From the cell containing the given text, extract its center point as (X, Y) coordinate. 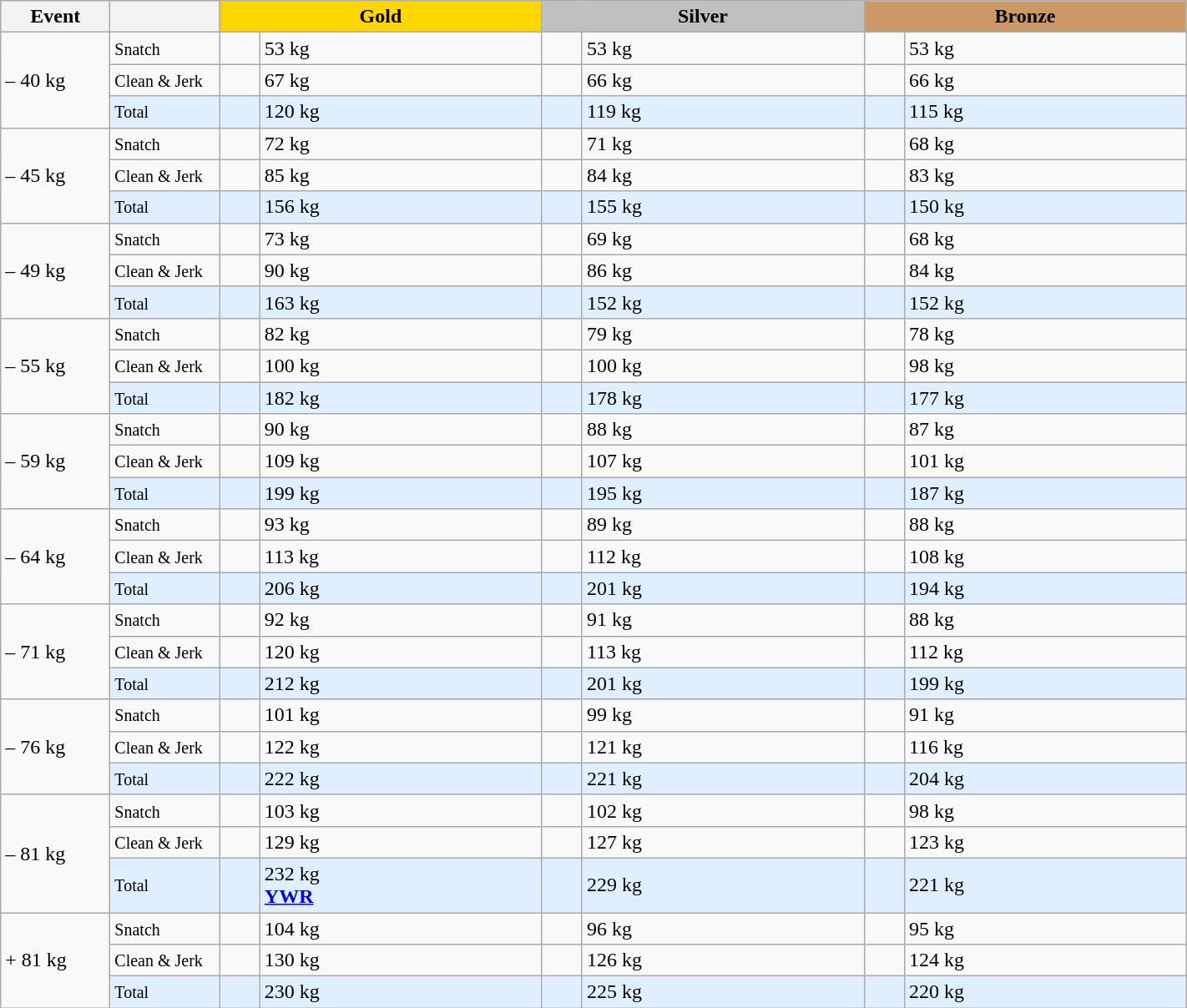
225 kg (723, 992)
127 kg (723, 842)
96 kg (723, 929)
– 71 kg (55, 652)
178 kg (723, 398)
123 kg (1045, 842)
93 kg (401, 525)
108 kg (1045, 557)
155 kg (723, 207)
99 kg (723, 715)
124 kg (1045, 960)
79 kg (723, 334)
Event (55, 17)
72 kg (401, 144)
104 kg (401, 929)
102 kg (723, 810)
229 kg (723, 885)
119 kg (723, 112)
206 kg (401, 588)
89 kg (723, 525)
177 kg (1045, 398)
150 kg (1045, 207)
92 kg (401, 620)
78 kg (1045, 334)
95 kg (1045, 929)
– 40 kg (55, 80)
87 kg (1045, 430)
195 kg (723, 493)
– 45 kg (55, 175)
71 kg (723, 144)
163 kg (401, 302)
115 kg (1045, 112)
103 kg (401, 810)
122 kg (401, 747)
109 kg (401, 461)
230 kg (401, 992)
126 kg (723, 960)
– 81 kg (55, 853)
Gold (381, 17)
187 kg (1045, 493)
– 76 kg (55, 747)
182 kg (401, 398)
116 kg (1045, 747)
121 kg (723, 747)
107 kg (723, 461)
+ 81 kg (55, 960)
83 kg (1045, 175)
232 kgYWR (401, 885)
82 kg (401, 334)
212 kg (401, 683)
130 kg (401, 960)
– 55 kg (55, 365)
– 49 kg (55, 270)
129 kg (401, 842)
86 kg (723, 270)
73 kg (401, 239)
156 kg (401, 207)
67 kg (401, 80)
69 kg (723, 239)
222 kg (401, 779)
– 64 kg (55, 557)
– 59 kg (55, 461)
194 kg (1045, 588)
220 kg (1045, 992)
204 kg (1045, 779)
Bronze (1025, 17)
Silver (703, 17)
85 kg (401, 175)
